For the text-containing cell, return its midpoint in (X, Y) coordinate format. 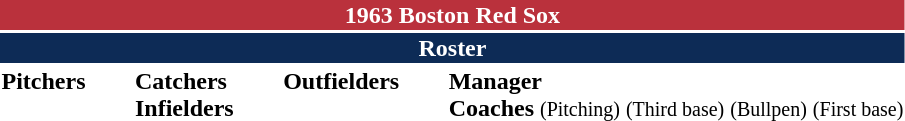
1963 Boston Red Sox (452, 15)
Roster (452, 48)
